Provide the [X, Y] coordinate of the cell's center where the given text is located.  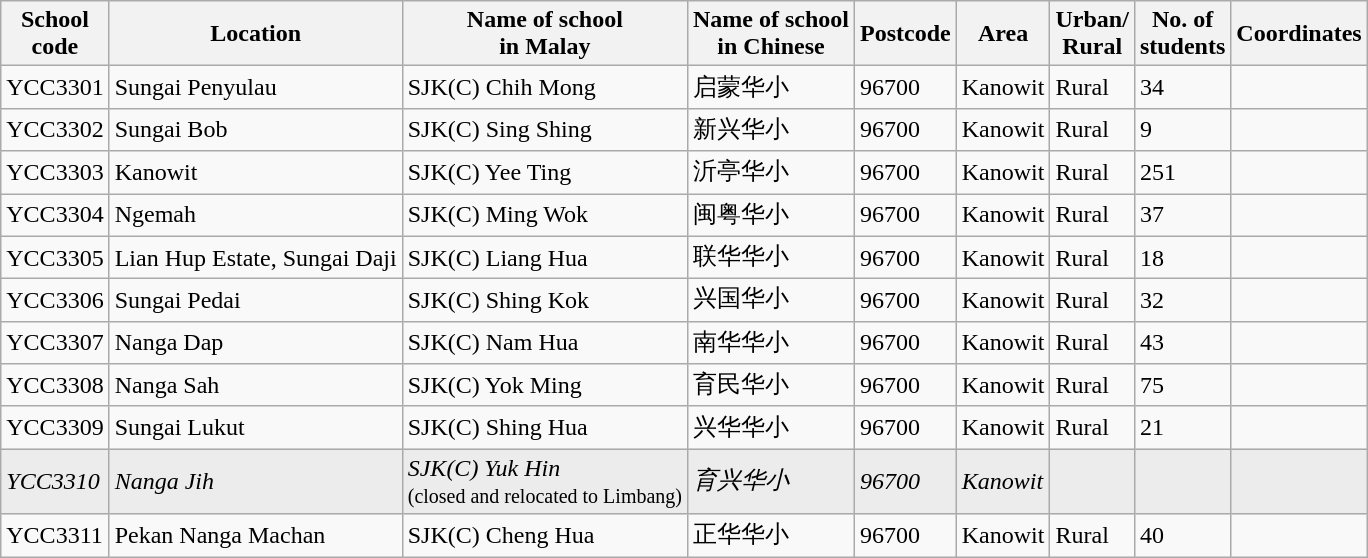
18 [1182, 258]
SJK(C) Liang Hua [544, 258]
YCC3309 [55, 428]
SJK(C) Chih Mong [544, 88]
Name of schoolin Malay [544, 34]
YCC3310 [55, 482]
YCC3311 [55, 536]
兴华华小 [770, 428]
YCC3308 [55, 386]
Lian Hup Estate, Sungai Daji [256, 258]
SJK(C) Shing Hua [544, 428]
Area [1003, 34]
SJK(C) Ming Wok [544, 216]
Name of schoolin Chinese [770, 34]
YCC3302 [55, 130]
正华华小 [770, 536]
SJK(C) Yuk Hin(closed and relocated to Limbang) [544, 482]
SJK(C) Sing Shing [544, 130]
SJK(C) Nam Hua [544, 342]
21 [1182, 428]
YCC3307 [55, 342]
43 [1182, 342]
Coordinates [1299, 34]
新兴华小 [770, 130]
YCC3304 [55, 216]
SJK(C) Cheng Hua [544, 536]
34 [1182, 88]
育兴华小 [770, 482]
启蒙华小 [770, 88]
Nanga Dap [256, 342]
育民华小 [770, 386]
Nanga Jih [256, 482]
闽粤华小 [770, 216]
251 [1182, 172]
40 [1182, 536]
Schoolcode [55, 34]
SJK(C) Yee Ting [544, 172]
Sungai Bob [256, 130]
Pekan Nanga Machan [256, 536]
Postcode [906, 34]
SJK(C) Yok Ming [544, 386]
Ngemah [256, 216]
沂亭华小 [770, 172]
32 [1182, 300]
YCC3301 [55, 88]
75 [1182, 386]
YCC3306 [55, 300]
Sungai Penyulau [256, 88]
Location [256, 34]
SJK(C) Shing Kok [544, 300]
Sungai Pedai [256, 300]
Sungai Lukut [256, 428]
南华华小 [770, 342]
Urban/Rural [1092, 34]
兴国华小 [770, 300]
9 [1182, 130]
Nanga Sah [256, 386]
No. ofstudents [1182, 34]
联华华小 [770, 258]
37 [1182, 216]
YCC3305 [55, 258]
YCC3303 [55, 172]
